Provide the (x, y) coordinate of the cell's center where the given text is located.  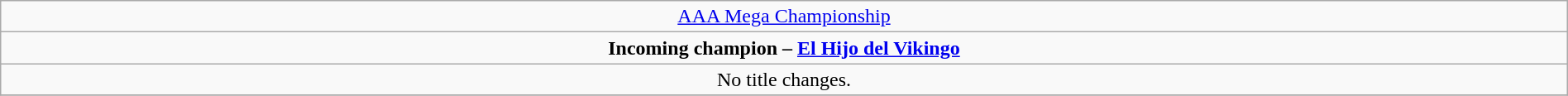
No title changes. (784, 79)
AAA Mega Championship (784, 17)
Incoming champion – El Hijo del Vikingo (784, 48)
